For the text-containing cell, return its midpoint in [x, y] coordinate format. 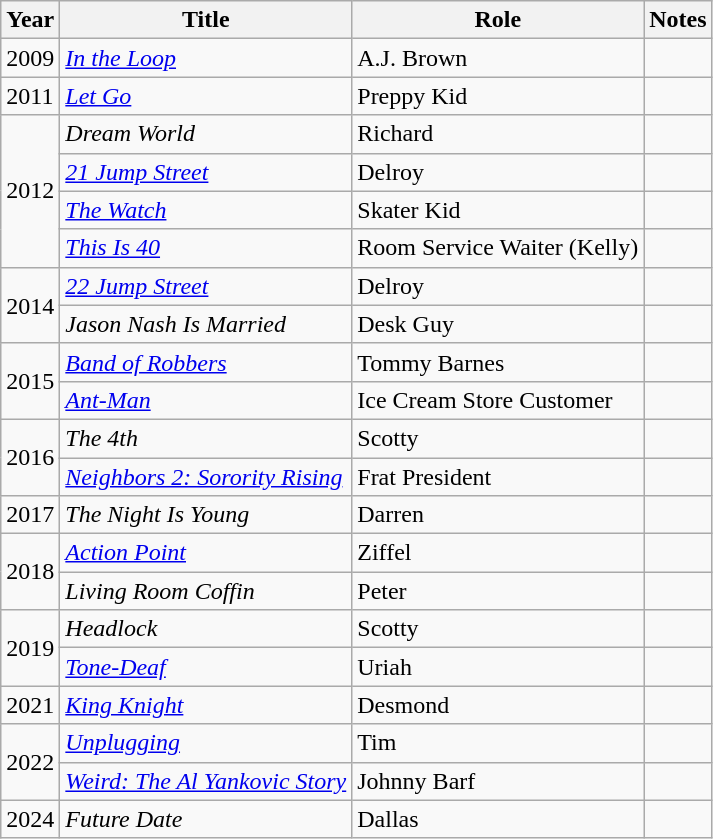
2011 [30, 96]
Future Date [206, 819]
2024 [30, 819]
King Knight [206, 705]
Neighbors 2: Sorority Rising [206, 477]
The 4th [206, 438]
Johnny Barf [498, 781]
Peter [498, 591]
In the Loop [206, 58]
Tim [498, 743]
Desmond [498, 705]
Room Service Waiter (Kelly) [498, 248]
This Is 40 [206, 248]
Tone-Deaf [206, 667]
Ant-Man [206, 400]
Skater Kid [498, 210]
Title [206, 20]
Action Point [206, 553]
Richard [498, 134]
Living Room Coffin [206, 591]
Headlock [206, 629]
2018 [30, 572]
Ziffel [498, 553]
Jason Nash Is Married [206, 324]
22 Jump Street [206, 286]
Tommy Barnes [498, 362]
A.J. Brown [498, 58]
2014 [30, 305]
The Watch [206, 210]
Role [498, 20]
2009 [30, 58]
Notes [678, 20]
Uriah [498, 667]
21 Jump Street [206, 172]
2021 [30, 705]
Band of Robbers [206, 362]
Year [30, 20]
2017 [30, 515]
Dallas [498, 819]
Let Go [206, 96]
Unplugging [206, 743]
2019 [30, 648]
2012 [30, 191]
Dream World [206, 134]
2016 [30, 457]
2022 [30, 762]
Desk Guy [498, 324]
The Night Is Young [206, 515]
2015 [30, 381]
Ice Cream Store Customer [498, 400]
Weird: The Al Yankovic Story [206, 781]
Frat President [498, 477]
Darren [498, 515]
Preppy Kid [498, 96]
